Pinpoint the cell where the given text exists, returning its (x, y) midpoint coordinate. 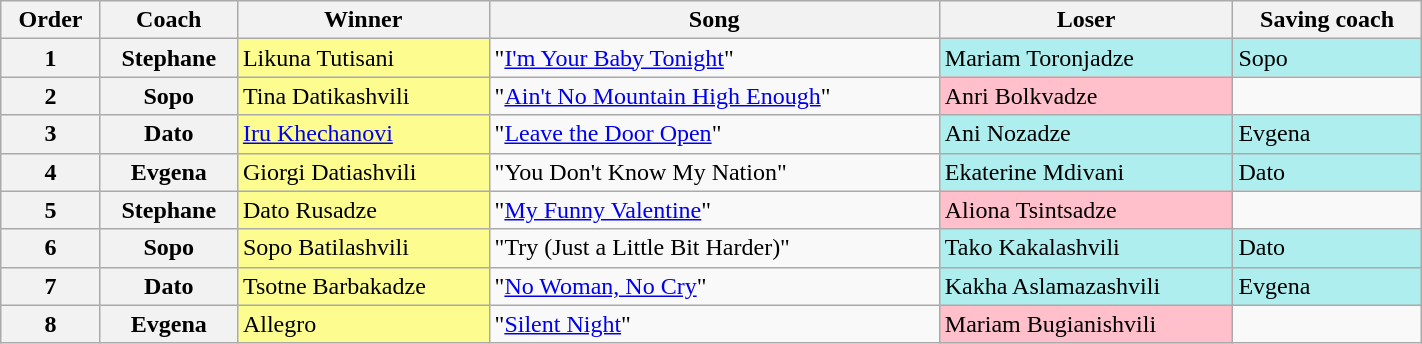
8 (50, 324)
7 (50, 286)
Mariam Toronjadze (1086, 58)
Song (714, 20)
3 (50, 134)
"I'm Your Baby Tonight" (714, 58)
Aliona Tsintsadze (1086, 210)
Saving coach (1327, 20)
Allegro (363, 324)
Coach (168, 20)
Kakha Aslamazashvili (1086, 286)
2 (50, 96)
Dato Rusadze (363, 210)
1 (50, 58)
"Leave the Door Open" (714, 134)
Ekaterine Mdivani (1086, 172)
5 (50, 210)
Loser (1086, 20)
Likuna Tutisani (363, 58)
Tako Kakalashvili (1086, 248)
Tsotne Barbakadze (363, 286)
Tina Datikashvili (363, 96)
"My Funny Valentine" (714, 210)
"Silent Night" (714, 324)
Ani Nozadze (1086, 134)
Iru Khechanovi (363, 134)
4 (50, 172)
"You Don't Know My Nation" (714, 172)
Winner (363, 20)
Mariam Bugianishvili (1086, 324)
Anri Bolkvadze (1086, 96)
"No Woman, No Cry" (714, 286)
Sopo Batilashvili (363, 248)
"Ain't No Mountain High Enough" (714, 96)
6 (50, 248)
Order (50, 20)
"Try (Just a Little Bit Harder)" (714, 248)
Giorgi Datiashvili (363, 172)
